Return the [x, y] coordinate for the center point of the cell that contains the specified text.  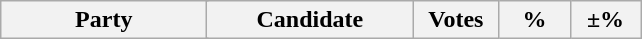
Party [104, 20]
Candidate [310, 20]
±% [606, 20]
% [534, 20]
Votes [456, 20]
